Determine the [x, y] coordinate at the center of the cell enclosing the given text.  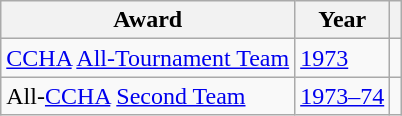
1973 [342, 58]
All-CCHA Second Team [148, 96]
CCHA All-Tournament Team [148, 58]
Award [148, 20]
Year [342, 20]
1973–74 [342, 96]
